Identify which cell holds the provided text, then report its [X, Y] central coordinate. 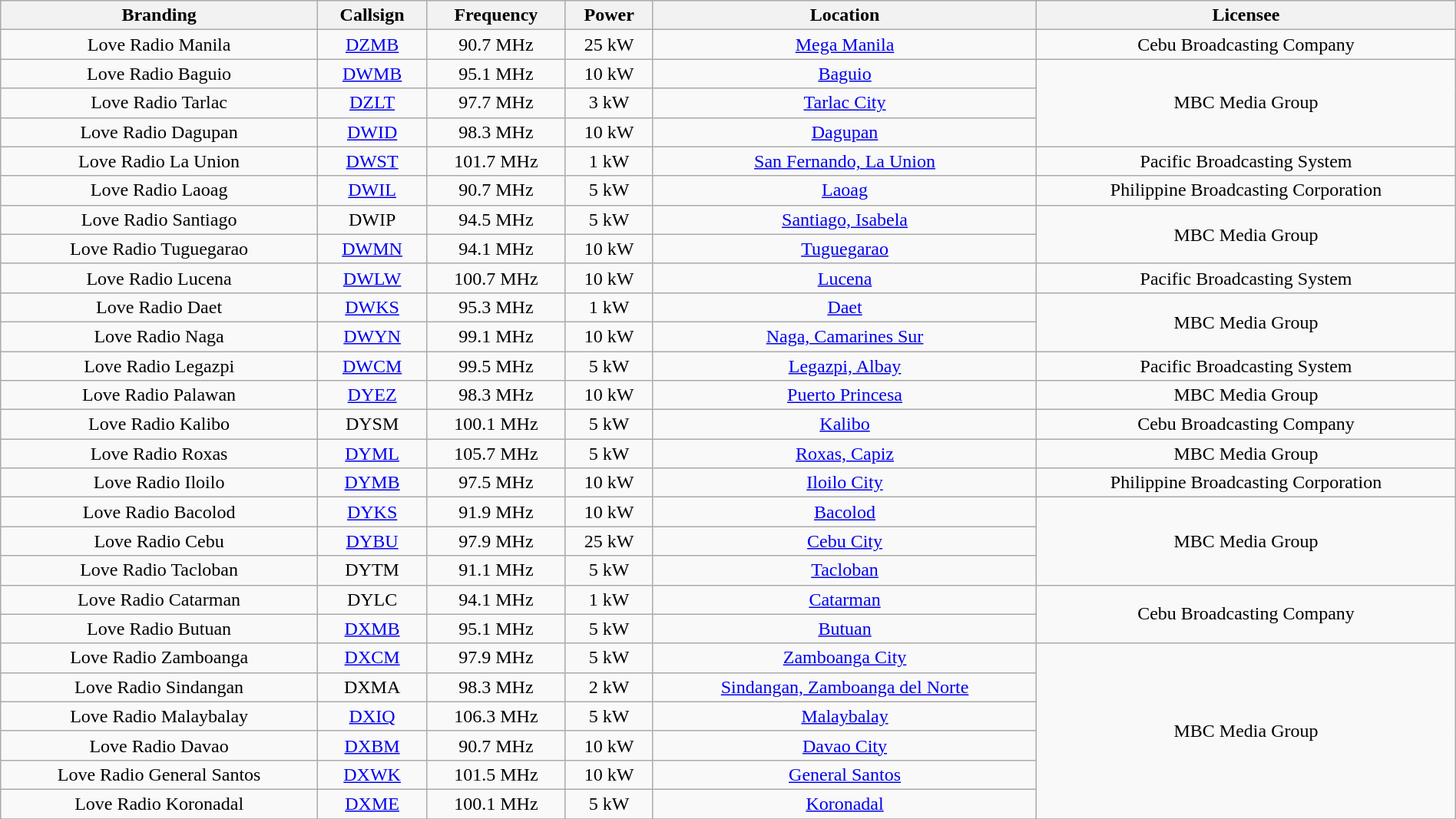
General Santos [845, 774]
DYSM [372, 424]
Butuan [845, 629]
Callsign [372, 15]
97.7 MHz [496, 103]
Kalibo [845, 424]
DWYN [372, 336]
DZMB [372, 45]
DWIP [372, 220]
Love Radio Butuan [160, 629]
DWKS [372, 307]
Zamboanga City [845, 658]
Puerto Princesa [845, 395]
Cebu City [845, 541]
DXWK [372, 774]
95.3 MHz [496, 307]
Love Radio Daet [160, 307]
Power [609, 15]
DWMN [372, 249]
101.7 MHz [496, 161]
San Fernando, La Union [845, 161]
DWCM [372, 366]
Santiago, Isabela [845, 220]
Daet [845, 307]
Malaybalay [845, 716]
DYMB [372, 483]
Branding [160, 15]
Love Radio Malaybalay [160, 716]
DYLC [372, 599]
DXME [372, 804]
Love Radio Naga [160, 336]
Love Radio Roxas [160, 454]
Iloilo City [845, 483]
Licensee [1246, 15]
DXMB [372, 629]
Roxas, Capiz [845, 454]
Mega Manila [845, 45]
DXMA [372, 687]
Tarlac City [845, 103]
Frequency [496, 15]
Love Radio Bacolod [160, 512]
Legazpi, Albay [845, 366]
Love Radio Cebu [160, 541]
Love Radio Catarman [160, 599]
97.5 MHz [496, 483]
Love Radio Legazpi [160, 366]
Love Radio Laoag [160, 190]
DXBM [372, 745]
Love Radio Tuguegarao [160, 249]
106.3 MHz [496, 716]
Laoag [845, 190]
Love Radio Palawan [160, 395]
DWST [372, 161]
DYKS [372, 512]
Love Radio Tacloban [160, 570]
DZLT [372, 103]
Tacloban [845, 570]
DYTM [372, 570]
Davao City [845, 745]
Catarman [845, 599]
Bacolod [845, 512]
91.1 MHz [496, 570]
105.7 MHz [496, 454]
3 kW [609, 103]
Love Radio Kalibo [160, 424]
Tuguegarao [845, 249]
DXCM [372, 658]
Love Radio General Santos [160, 774]
Love Radio La Union [160, 161]
99.1 MHz [496, 336]
91.9 MHz [496, 512]
Love Radio Manila [160, 45]
Sindangan, Zamboanga del Norte [845, 687]
99.5 MHz [496, 366]
Love Radio Davao [160, 745]
Love Radio Zamboanga [160, 658]
101.5 MHz [496, 774]
DYEZ [372, 395]
DWIL [372, 190]
DWMB [372, 74]
Love Radio Lucena [160, 278]
DWID [372, 132]
Naga, Camarines Sur [845, 336]
DYML [372, 454]
Love Radio Tarlac [160, 103]
Love Radio Koronadal [160, 804]
Koronadal [845, 804]
Location [845, 15]
Love Radio Sindangan [160, 687]
Love Radio Dagupan [160, 132]
DWLW [372, 278]
Dagupan [845, 132]
Lucena [845, 278]
94.5 MHz [496, 220]
Love Radio Iloilo [160, 483]
Love Radio Santiago [160, 220]
Love Radio Baguio [160, 74]
2 kW [609, 687]
DYBU [372, 541]
Baguio [845, 74]
DXIQ [372, 716]
100.7 MHz [496, 278]
